Find where the given text appears and provide that cell's center as [X, Y] coordinate. 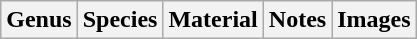
Species [120, 20]
Notes [297, 20]
Genus [39, 20]
Material [213, 20]
Images [374, 20]
